Scan for the cell matching the given text and deliver its [x, y] coordinate at center. 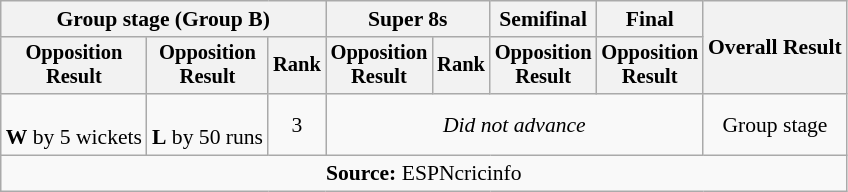
Semifinal [544, 19]
Super 8s [408, 19]
3 [297, 124]
Group stage (Group B) [164, 19]
Overall Result [775, 48]
Source: ESPNcricinfo [424, 174]
Did not advance [514, 124]
Group stage [775, 124]
W by 5 wickets [74, 124]
L by 50 runs [208, 124]
Final [650, 19]
